Return the (X, Y) coordinate for the center point of the cell that contains the specified text.  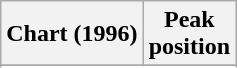
Chart (1996) (72, 34)
Peakposition (189, 34)
